Capture the cell that displays the provided text and extract its [x, y] central coordinate. 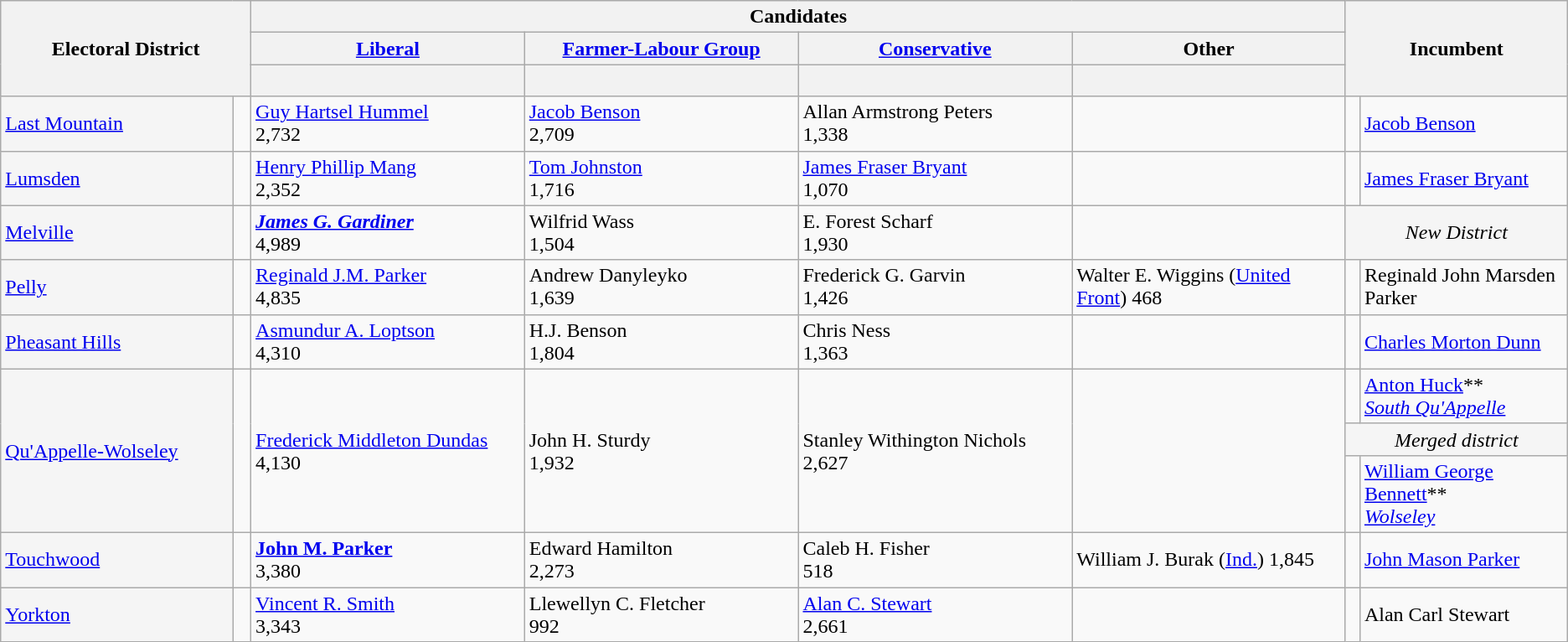
Walter E. Wiggins (United Front) 468 [1210, 287]
Alan C. Stewart2,661 [935, 614]
Reginald J.M. Parker4,835 [389, 287]
Vincent R. Smith3,343 [389, 614]
Liberal [389, 49]
Candidates [799, 17]
Conservative [935, 49]
Asmundur A. Loptson4,310 [389, 342]
John H. Sturdy1,932 [662, 451]
Anton Huck**South Qu'Appelle [1463, 396]
Allan Armstrong Peters1,338 [935, 124]
New District [1456, 233]
Other [1210, 49]
H.J. Benson1,804 [662, 342]
Charles Morton Dunn [1463, 342]
James G. Gardiner4,989 [389, 233]
William J. Burak (Ind.) 1,845 [1210, 560]
Lumsden [117, 178]
John M. Parker3,380 [389, 560]
Melville [117, 233]
Frederick G. Garvin1,426 [935, 287]
Chris Ness1,363 [935, 342]
Qu'Appelle-Wolseley [117, 451]
Pelly [117, 287]
Reginald John Marsden Parker [1463, 287]
Wilfrid Wass1,504 [662, 233]
E. Forest Scharf1,930 [935, 233]
Frederick Middleton Dundas4,130 [389, 451]
Last Mountain [117, 124]
Merged district [1456, 439]
Electoral District [126, 49]
Stanley Withington Nichols2,627 [935, 451]
Tom Johnston1,716 [662, 178]
Andrew Danyleyko1,639 [662, 287]
Llewellyn C. Fletcher992 [662, 614]
Caleb H. Fisher518 [935, 560]
Farmer-Labour Group [662, 49]
Jacob Benson [1463, 124]
Jacob Benson2,709 [662, 124]
John Mason Parker [1463, 560]
Alan Carl Stewart [1463, 614]
William George Bennett**Wolseley [1463, 494]
James Fraser Bryant1,070 [935, 178]
Guy Hartsel Hummel2,732 [389, 124]
Henry Phillip Mang2,352 [389, 178]
James Fraser Bryant [1463, 178]
Yorkton [117, 614]
Edward Hamilton2,273 [662, 560]
Touchwood [117, 560]
Pheasant Hills [117, 342]
Incumbent [1456, 49]
